Find where the given text appears and provide that cell's center as (x, y) coordinate. 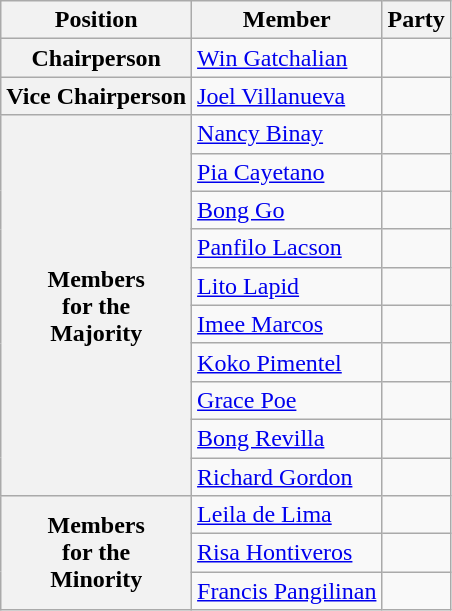
Grace Poe (287, 400)
Nancy Binay (287, 134)
Francis Pangilinan (287, 591)
Joel Villanueva (287, 96)
Position (96, 20)
Risa Hontiveros (287, 553)
Bong Go (287, 210)
Chairperson (96, 58)
Membersfor theMajority (96, 306)
Party (416, 20)
Lito Lapid (287, 286)
Koko Pimentel (287, 362)
Pia Cayetano (287, 172)
Richard Gordon (287, 477)
Bong Revilla (287, 438)
Panfilo Lacson (287, 248)
Imee Marcos (287, 324)
Vice Chairperson (96, 96)
Leila de Lima (287, 515)
Win Gatchalian (287, 58)
Membersfor theMinority (96, 553)
Member (287, 20)
